Determine the (X, Y) coordinate at the center of the cell enclosing the given text.  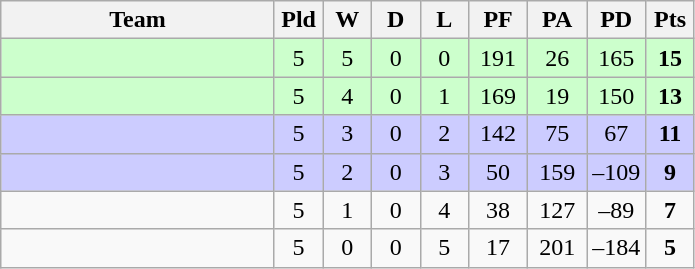
D (396, 20)
–184 (616, 248)
Pts (670, 20)
13 (670, 96)
50 (498, 172)
15 (670, 58)
9 (670, 172)
19 (558, 96)
PD (616, 20)
150 (616, 96)
75 (558, 134)
165 (616, 58)
38 (498, 210)
191 (498, 58)
PF (498, 20)
L (444, 20)
142 (498, 134)
17 (498, 248)
11 (670, 134)
–109 (616, 172)
169 (498, 96)
159 (558, 172)
201 (558, 248)
–89 (616, 210)
Pld (298, 20)
W (348, 20)
26 (558, 58)
67 (616, 134)
7 (670, 210)
127 (558, 210)
PA (558, 20)
Team (138, 20)
